Provide the (X, Y) coordinate of the cell's center where the given text is located.  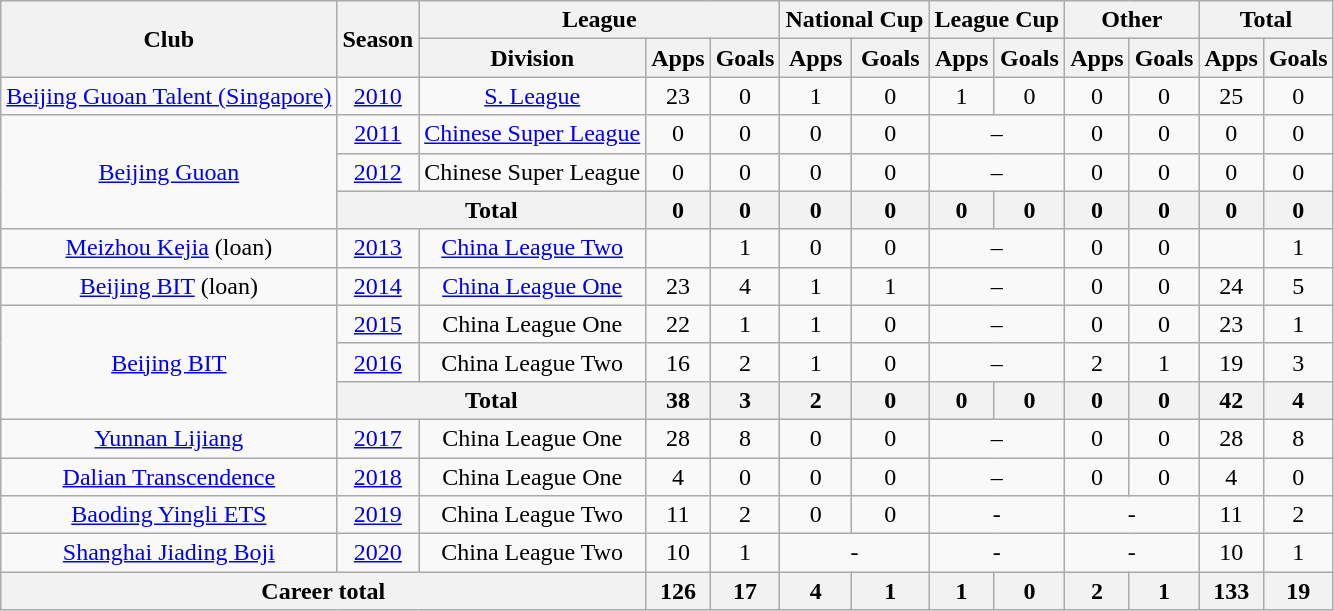
2019 (378, 515)
S. League (532, 96)
Baoding Yingli ETS (169, 515)
2012 (378, 172)
League Cup (997, 20)
Dalian Transcendence (169, 477)
2016 (378, 362)
Shanghai Jiading Boji (169, 553)
17 (745, 591)
25 (1231, 96)
2011 (378, 134)
38 (678, 400)
Career total (324, 591)
Beijing BIT (loan) (169, 286)
2017 (378, 438)
National Cup (854, 20)
Beijing Guoan (169, 172)
133 (1231, 591)
2010 (378, 96)
Beijing Guoan Talent (Singapore) (169, 96)
Meizhou Kejia (loan) (169, 248)
24 (1231, 286)
Beijing BIT (169, 362)
2013 (378, 248)
Division (532, 58)
Season (378, 39)
126 (678, 591)
Other (1132, 20)
22 (678, 324)
16 (678, 362)
League (600, 20)
5 (1298, 286)
2014 (378, 286)
2015 (378, 324)
42 (1231, 400)
Yunnan Lijiang (169, 438)
2018 (378, 477)
Club (169, 39)
2020 (378, 553)
